Provide the (x, y) coordinate of the cell's center where the given text is located.  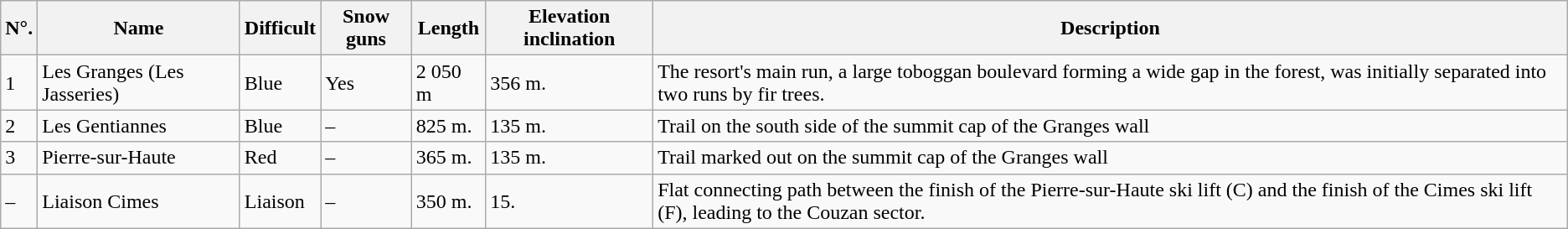
15. (570, 201)
350 m. (448, 201)
1 (19, 82)
356 m. (570, 82)
Liaison Cimes (139, 201)
The resort's main run, a large toboggan boulevard forming a wide gap in the forest, was initially separated into two runs by fir trees. (1111, 82)
Snow guns (367, 29)
Flat connecting path between the finish of the Pierre-sur-Haute ski lift (C) and the finish of the Cimes ski lift (F), leading to the Couzan sector. (1111, 201)
2 050 m (448, 82)
N°. (19, 29)
Red (280, 158)
Liaison (280, 201)
Trail marked out on the summit cap of the Granges wall (1111, 158)
2 (19, 126)
Name (139, 29)
Trail on the south side of the summit cap of the Granges wall (1111, 126)
Les Gentiannes (139, 126)
825 m. (448, 126)
Length (448, 29)
365 m. (448, 158)
3 (19, 158)
Difficult (280, 29)
Les Granges (Les Jasseries) (139, 82)
Pierre-sur-Haute (139, 158)
Elevation inclination (570, 29)
Yes (367, 82)
Description (1111, 29)
